For the text-containing cell, return its midpoint in (X, Y) coordinate format. 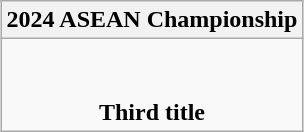
2024 ASEAN Championship (152, 20)
Third title (152, 85)
